Identify which cell holds the provided text, then report its [X, Y] central coordinate. 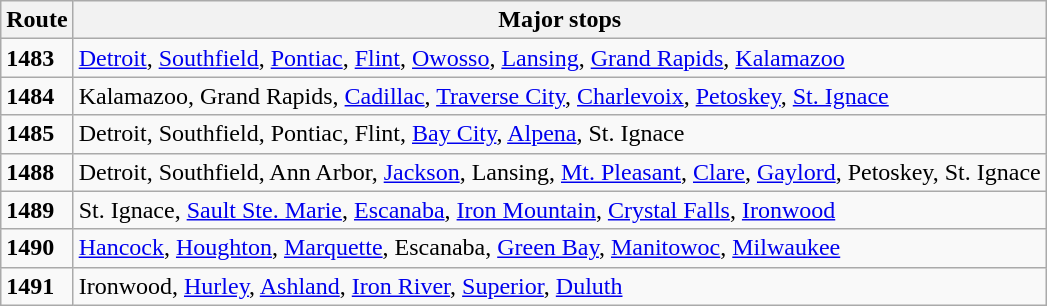
1491 [37, 286]
Hancock, Houghton, Marquette, Escanaba, Green Bay, Manitowoc, Milwaukee [560, 248]
1485 [37, 134]
Detroit, Southfield, Ann Arbor, Jackson, Lansing, Mt. Pleasant, Clare, Gaylord, Petoskey, St. Ignace [560, 172]
Route [37, 20]
1488 [37, 172]
Ironwood, Hurley, Ashland, Iron River, Superior, Duluth [560, 286]
1484 [37, 96]
1483 [37, 58]
1489 [37, 210]
St. Ignace, Sault Ste. Marie, Escanaba, Iron Mountain, Crystal Falls, Ironwood [560, 210]
Detroit, Southfield, Pontiac, Flint, Bay City, Alpena, St. Ignace [560, 134]
Major stops [560, 20]
Detroit, Southfield, Pontiac, Flint, Owosso, Lansing, Grand Rapids, Kalamazoo [560, 58]
Kalamazoo, Grand Rapids, Cadillac, Traverse City, Charlevoix, Petoskey, St. Ignace [560, 96]
1490 [37, 248]
